Identify which cell holds the provided text, then report its [X, Y] central coordinate. 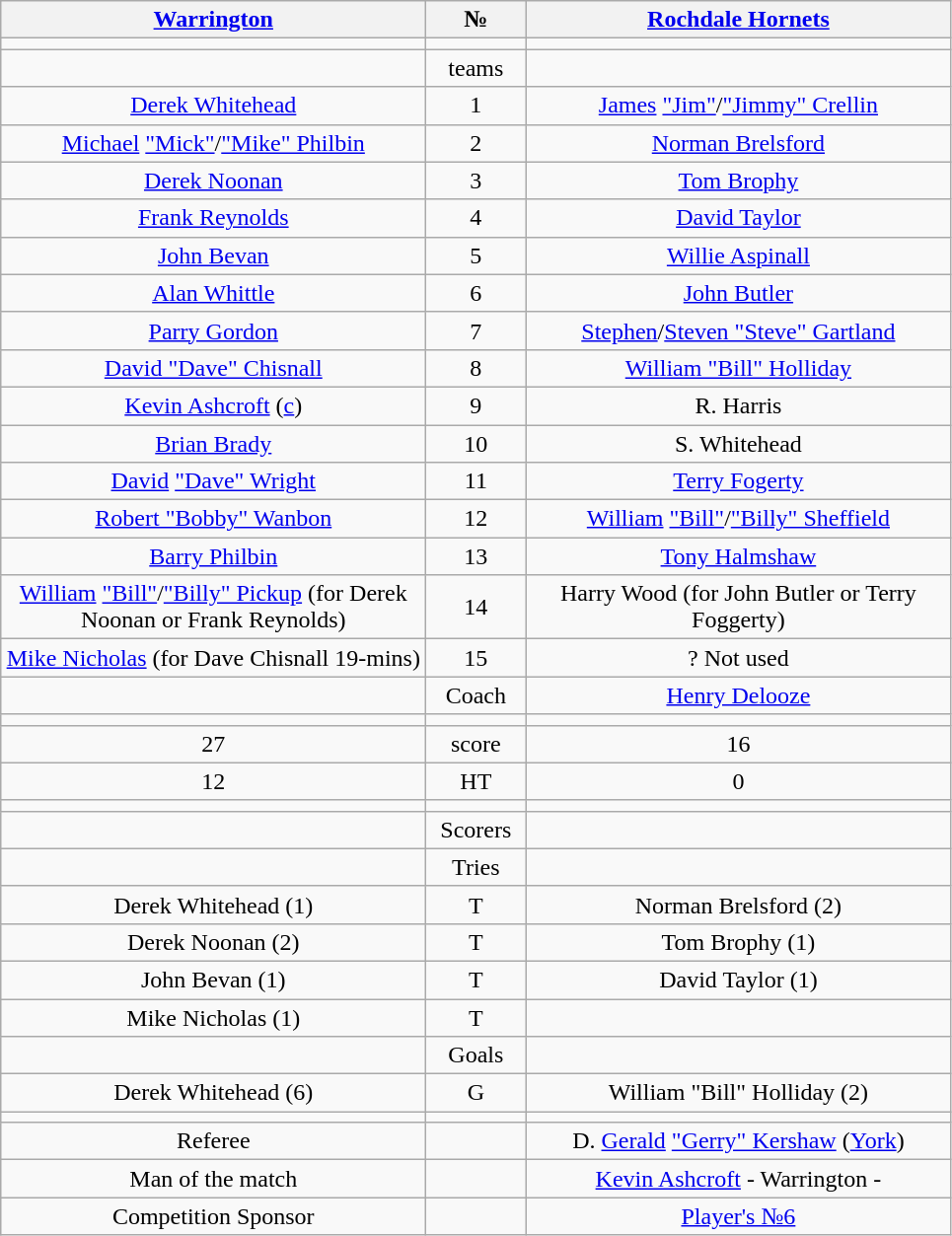
14 [476, 608]
1 [476, 106]
27 [213, 744]
Mike Nicholas (for Dave Chisnall 19-mins) [213, 658]
HT [476, 781]
Mike Nicholas (1) [213, 1017]
Stephen/Steven "Steve" Gartland [738, 330]
John Bevan [213, 255]
Willie Aspinall [738, 255]
Derek Whitehead [213, 106]
Brian Brady [213, 443]
teams [476, 68]
Kevin Ashcroft (c) [213, 405]
Frank Reynolds [213, 218]
Michael "Mick"/"Mike" Philbin [213, 143]
Tom Brophy (1) [738, 942]
Alan Whittle [213, 293]
8 [476, 368]
Derek Whitehead (1) [213, 905]
Competition Sponsor [213, 1216]
William "Bill" Holliday [738, 368]
Rochdale Hornets [738, 20]
Terry Fogerty [738, 481]
Parry Gordon [213, 330]
? Not used [738, 658]
Man of the match [213, 1179]
16 [738, 744]
John Bevan (1) [213, 980]
11 [476, 481]
Goals [476, 1055]
William "Bill" Holliday (2) [738, 1093]
Tom Brophy [738, 181]
Tries [476, 867]
Tony Halmshaw [738, 556]
R. Harris [738, 405]
Player's №6 [738, 1216]
S. Whitehead [738, 443]
Referee [213, 1141]
7 [476, 330]
№ [476, 20]
David "Dave" Chisnall [213, 368]
10 [476, 443]
0 [738, 781]
Harry Wood (for John Butler or Terry Foggerty) [738, 608]
John Butler [738, 293]
David Taylor [738, 218]
Derek Noonan (2) [213, 942]
Warrington [213, 20]
9 [476, 405]
William "Bill"/"Billy" Pickup (for Derek Noonan or Frank Reynolds) [213, 608]
3 [476, 181]
Kevin Ashcroft - Warrington - [738, 1179]
Henry Delooze [738, 695]
4 [476, 218]
Derek Whitehead (6) [213, 1093]
5 [476, 255]
David "Dave" Wright [213, 481]
James "Jim"/"Jimmy" Crellin [738, 106]
William "Bill"/"Billy" Sheffield [738, 519]
D. Gerald "Gerry" Kershaw (York) [738, 1141]
Norman Brelsford [738, 143]
Robert "Bobby" Wanbon [213, 519]
13 [476, 556]
Coach [476, 695]
Barry Philbin [213, 556]
David Taylor (1) [738, 980]
Norman Brelsford (2) [738, 905]
Scorers [476, 830]
6 [476, 293]
15 [476, 658]
2 [476, 143]
G [476, 1093]
Derek Noonan [213, 181]
score [476, 744]
